Scan for the cell matching the given text and deliver its [X, Y] coordinate at center. 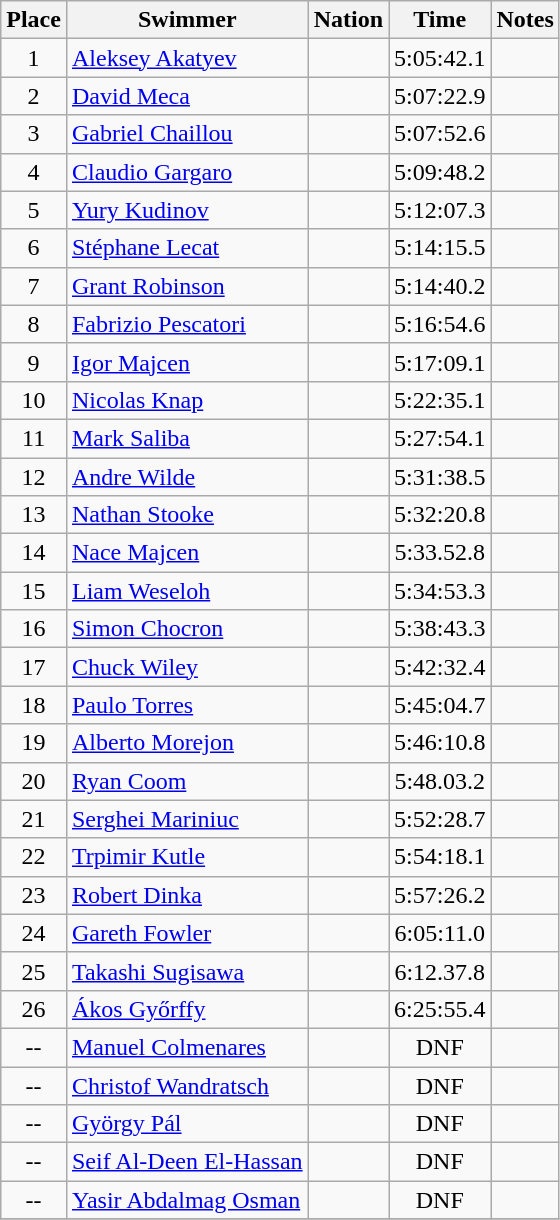
5:33.52.8 [440, 553]
23 [34, 895]
Gareth Fowler [187, 933]
Serghei Mariniuc [187, 819]
5:48.03.2 [440, 781]
5 [34, 210]
Nicolas Knap [187, 400]
14 [34, 553]
5:31:38.5 [440, 477]
Notes [525, 20]
24 [34, 933]
20 [34, 781]
Claudio Gargaro [187, 172]
12 [34, 477]
5:14:15.5 [440, 248]
15 [34, 591]
3 [34, 134]
Christof Wandratsch [187, 1085]
Ákos Győrffy [187, 1009]
5:07:52.6 [440, 134]
Yasir Abdalmag Osman [187, 1200]
Ryan Coom [187, 781]
6:05:11.0 [440, 933]
5:14:40.2 [440, 286]
5:57:26.2 [440, 895]
5:38:43.3 [440, 629]
Nace Majcen [187, 553]
5:27:54.1 [440, 438]
4 [34, 172]
Time [440, 20]
5:42:32.4 [440, 667]
Nation [348, 20]
Grant Robinson [187, 286]
16 [34, 629]
Paulo Torres [187, 705]
18 [34, 705]
Manuel Colmenares [187, 1047]
Yury Kudinov [187, 210]
Stéphane Lecat [187, 248]
5:05:42.1 [440, 58]
26 [34, 1009]
Takashi Sugisawa [187, 971]
6:25:55.4 [440, 1009]
György Pál [187, 1124]
5:54:18.1 [440, 857]
5:12:07.3 [440, 210]
5:22:35.1 [440, 400]
Nathan Stooke [187, 515]
Gabriel Chaillou [187, 134]
8 [34, 324]
1 [34, 58]
5:17:09.1 [440, 362]
Mark Saliba [187, 438]
5:09:48.2 [440, 172]
21 [34, 819]
Place [34, 20]
Simon Chocron [187, 629]
5:46:10.8 [440, 743]
5:32:20.8 [440, 515]
Liam Weseloh [187, 591]
7 [34, 286]
Fabrizio Pescatori [187, 324]
22 [34, 857]
Alberto Morejon [187, 743]
Aleksey Akatyev [187, 58]
11 [34, 438]
Chuck Wiley [187, 667]
Igor Majcen [187, 362]
5:16:54.6 [440, 324]
6:12.37.8 [440, 971]
Seif Al-Deen El-Hassan [187, 1162]
Andre Wilde [187, 477]
5:34:53.3 [440, 591]
25 [34, 971]
Robert Dinka [187, 895]
13 [34, 515]
9 [34, 362]
Swimmer [187, 20]
Trpimir Kutle [187, 857]
5:07:22.9 [440, 96]
6 [34, 248]
2 [34, 96]
10 [34, 400]
19 [34, 743]
5:45:04.7 [440, 705]
5:52:28.7 [440, 819]
17 [34, 667]
David Meca [187, 96]
